Extract the [x, y] coordinate from the center of the cell holding the provided text.  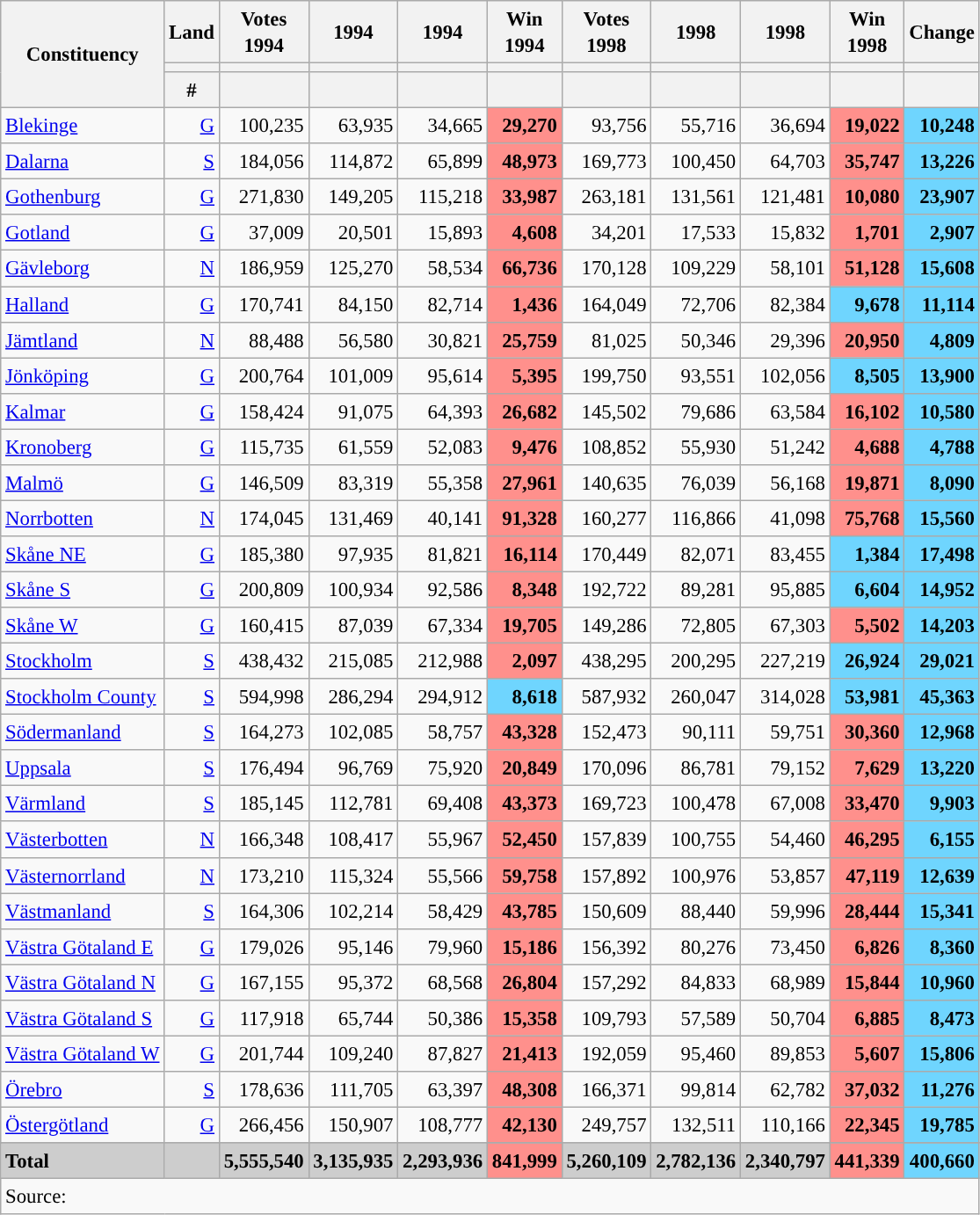
95,146 [353, 946]
Stockholm [83, 661]
28,444 [867, 911]
227,219 [786, 661]
131,469 [353, 519]
Södermanland [83, 733]
87,827 [443, 1053]
81,025 [606, 339]
Västmanland [83, 911]
Land [192, 32]
841,999 [524, 1160]
58,757 [443, 733]
# [192, 90]
286,294 [353, 696]
55,566 [443, 876]
185,145 [264, 804]
72,706 [696, 304]
79,686 [696, 411]
13,226 [942, 162]
93,551 [696, 376]
17,533 [696, 232]
8,348 [524, 589]
25,759 [524, 339]
51,242 [786, 447]
13,220 [942, 768]
Gävleborg [83, 269]
Dalarna [83, 162]
Constituency [83, 55]
157,292 [606, 983]
58,101 [786, 269]
173,210 [264, 876]
6,604 [867, 589]
201,744 [264, 1053]
100,478 [696, 804]
1,701 [867, 232]
14,203 [942, 626]
29,270 [524, 127]
109,240 [353, 1053]
8,618 [524, 696]
Västernorrland [83, 876]
43,328 [524, 733]
158,424 [264, 411]
53,981 [867, 696]
Västra Götaland E [83, 946]
115,324 [353, 876]
102,085 [353, 733]
26,804 [524, 983]
179,026 [264, 946]
92,586 [443, 589]
11,276 [942, 1090]
170,096 [606, 768]
Stockholm County [83, 696]
67,334 [443, 626]
2,907 [942, 232]
2,293,936 [443, 1160]
115,218 [443, 197]
Gotland [83, 232]
86,781 [696, 768]
19,785 [942, 1125]
594,998 [264, 696]
48,308 [524, 1090]
19,705 [524, 626]
96,769 [353, 768]
314,028 [786, 696]
53,857 [786, 876]
100,934 [353, 589]
30,360 [867, 733]
19,022 [867, 127]
58,429 [443, 911]
108,417 [353, 840]
95,614 [443, 376]
12,639 [942, 876]
156,392 [606, 946]
184,056 [264, 162]
108,852 [606, 447]
Votes 1998 [606, 32]
Change [942, 32]
5,555,540 [264, 1160]
99,814 [696, 1090]
52,450 [524, 840]
100,976 [696, 876]
55,967 [443, 840]
Värmland [83, 804]
Halland [83, 304]
200,764 [264, 376]
Win 1994 [524, 32]
5,260,109 [606, 1160]
Västerbotten [83, 840]
146,509 [264, 484]
Skåne S [83, 589]
132,511 [696, 1125]
64,393 [443, 411]
80,276 [696, 946]
55,930 [696, 447]
200,295 [696, 661]
8,473 [942, 1018]
109,793 [606, 1018]
59,758 [524, 876]
72,805 [696, 626]
84,833 [696, 983]
587,932 [606, 696]
140,635 [606, 484]
34,201 [606, 232]
89,853 [786, 1053]
1,384 [867, 554]
93,756 [606, 127]
36,694 [786, 127]
67,303 [786, 626]
9,678 [867, 304]
164,049 [606, 304]
46,295 [867, 840]
20,501 [353, 232]
65,744 [353, 1018]
95,885 [786, 589]
Jämtland [83, 339]
6,155 [942, 840]
100,450 [696, 162]
43,785 [524, 911]
52,083 [443, 447]
65,899 [443, 162]
Uppsala [83, 768]
149,205 [353, 197]
88,440 [696, 911]
5,607 [867, 1053]
61,559 [353, 447]
10,248 [942, 127]
91,075 [353, 411]
84,150 [353, 304]
87,039 [353, 626]
111,705 [353, 1090]
100,235 [264, 127]
10,580 [942, 411]
50,346 [696, 339]
37,032 [867, 1090]
19,871 [867, 484]
47,119 [867, 876]
157,892 [606, 876]
Skåne NE [83, 554]
6,885 [867, 1018]
15,893 [443, 232]
55,358 [443, 484]
64,703 [786, 162]
37,009 [264, 232]
33,987 [524, 197]
35,747 [867, 162]
63,584 [786, 411]
15,341 [942, 911]
91,328 [524, 519]
117,918 [264, 1018]
8,505 [867, 376]
81,821 [443, 554]
Source: [490, 1197]
15,608 [942, 269]
199,750 [606, 376]
178,636 [264, 1090]
63,397 [443, 1090]
9,476 [524, 447]
30,821 [443, 339]
16,102 [867, 411]
54,460 [786, 840]
13,900 [942, 376]
271,830 [264, 197]
83,455 [786, 554]
15,560 [942, 519]
149,286 [606, 626]
169,773 [606, 162]
145,502 [606, 411]
82,714 [443, 304]
97,935 [353, 554]
21,413 [524, 1053]
4,788 [942, 447]
15,832 [786, 232]
102,056 [786, 376]
2,097 [524, 661]
55,716 [696, 127]
10,960 [942, 983]
Skåne W [83, 626]
249,757 [606, 1125]
29,396 [786, 339]
114,872 [353, 162]
125,270 [353, 269]
95,372 [353, 983]
45,363 [942, 696]
7,629 [867, 768]
192,059 [606, 1053]
441,339 [867, 1160]
160,415 [264, 626]
170,741 [264, 304]
5,502 [867, 626]
152,473 [606, 733]
Gothenburg [83, 197]
95,460 [696, 1053]
200,809 [264, 589]
167,155 [264, 983]
157,839 [606, 840]
75,768 [867, 519]
26,682 [524, 411]
88,488 [264, 339]
Kronoberg [83, 447]
121,481 [786, 197]
27,961 [524, 484]
48,973 [524, 162]
Blekinge [83, 127]
438,432 [264, 661]
4,688 [867, 447]
62,782 [786, 1090]
34,665 [443, 127]
10,080 [867, 197]
150,907 [353, 1125]
56,580 [353, 339]
Jönköping [83, 376]
Västra Götaland W [83, 1053]
59,751 [786, 733]
4,809 [942, 339]
51,128 [867, 269]
79,152 [786, 768]
41,098 [786, 519]
260,047 [696, 696]
33,470 [867, 804]
43,373 [524, 804]
166,371 [606, 1090]
57,589 [696, 1018]
66,736 [524, 269]
22,345 [867, 1125]
Västra Götaland S [83, 1018]
15,806 [942, 1053]
1,436 [524, 304]
73,450 [786, 946]
160,277 [606, 519]
15,358 [524, 1018]
68,568 [443, 983]
115,735 [264, 447]
Östergötland [83, 1125]
102,214 [353, 911]
83,319 [353, 484]
108,777 [443, 1125]
Win 1998 [867, 32]
58,534 [443, 269]
164,306 [264, 911]
3,135,935 [353, 1160]
82,384 [786, 304]
185,380 [264, 554]
116,866 [696, 519]
29,021 [942, 661]
174,045 [264, 519]
110,166 [786, 1125]
6,826 [867, 946]
63,935 [353, 127]
82,071 [696, 554]
Norrbotten [83, 519]
Kalmar [83, 411]
40,141 [443, 519]
75,920 [443, 768]
15,844 [867, 983]
20,849 [524, 768]
438,295 [606, 661]
100,755 [696, 840]
14,952 [942, 589]
8,090 [942, 484]
109,229 [696, 269]
89,281 [696, 589]
400,660 [942, 1160]
12,968 [942, 733]
69,408 [443, 804]
59,996 [786, 911]
23,907 [942, 197]
90,111 [696, 733]
176,494 [264, 768]
4,608 [524, 232]
212,988 [443, 661]
20,950 [867, 339]
Örebro [83, 1090]
9,903 [942, 804]
15,186 [524, 946]
50,386 [443, 1018]
17,498 [942, 554]
2,340,797 [786, 1160]
294,912 [443, 696]
79,960 [443, 946]
56,168 [786, 484]
2,782,136 [696, 1160]
67,008 [786, 804]
166,348 [264, 840]
Malmö [83, 484]
266,456 [264, 1125]
101,009 [353, 376]
76,039 [696, 484]
68,989 [786, 983]
215,085 [353, 661]
Västra Götaland N [83, 983]
263,181 [606, 197]
5,395 [524, 376]
169,723 [606, 804]
170,128 [606, 269]
131,561 [696, 197]
150,609 [606, 911]
Total [83, 1160]
42,130 [524, 1125]
170,449 [606, 554]
112,781 [353, 804]
192,722 [606, 589]
11,114 [942, 304]
186,959 [264, 269]
Votes 1994 [264, 32]
8,360 [942, 946]
16,114 [524, 554]
50,704 [786, 1018]
164,273 [264, 733]
26,924 [867, 661]
